Search for the cell housing the specified text and yield its (X, Y) center coordinate. 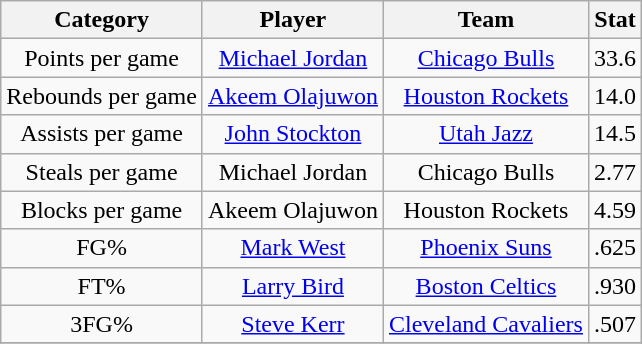
John Stockton (292, 134)
.507 (614, 324)
Phoenix Suns (486, 248)
FG% (102, 248)
Stat (614, 20)
Points per game (102, 58)
.625 (614, 248)
Boston Celtics (486, 286)
Team (486, 20)
Player (292, 20)
3FG% (102, 324)
14.0 (614, 96)
Blocks per game (102, 210)
Larry Bird (292, 286)
33.6 (614, 58)
4.59 (614, 210)
Mark West (292, 248)
.930 (614, 286)
Steve Kerr (292, 324)
Category (102, 20)
Cleveland Cavaliers (486, 324)
2.77 (614, 172)
Assists per game (102, 134)
Steals per game (102, 172)
14.5 (614, 134)
Rebounds per game (102, 96)
FT% (102, 286)
Utah Jazz (486, 134)
